Capture the cell that displays the provided text and extract its [X, Y] central coordinate. 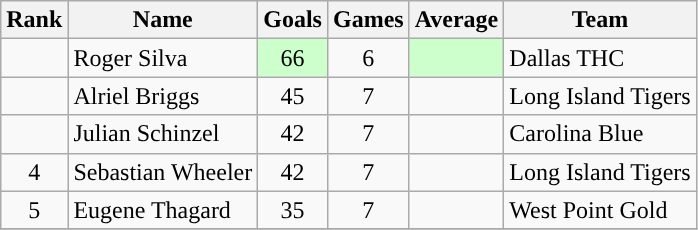
Eugene Thagard [163, 210]
Goals [293, 20]
West Point Gold [600, 210]
Roger Silva [163, 58]
Dallas THC [600, 58]
Alriel Briggs [163, 96]
Julian Schinzel [163, 134]
35 [293, 210]
6 [368, 58]
Carolina Blue [600, 134]
Team [600, 20]
Games [368, 20]
Rank [34, 20]
45 [293, 96]
4 [34, 172]
66 [293, 58]
5 [34, 210]
Average [456, 20]
Sebastian Wheeler [163, 172]
Name [163, 20]
